Return the (X, Y) coordinate for the center point of the cell that contains the specified text.  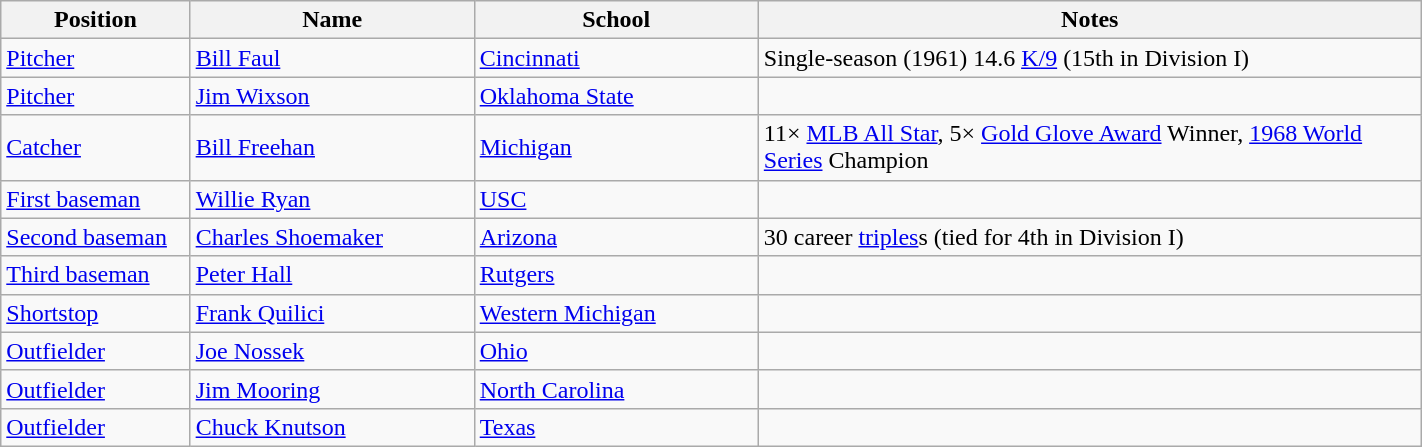
Second baseman (96, 237)
Willie Ryan (332, 199)
North Carolina (616, 389)
Cincinnati (616, 58)
Rutgers (616, 275)
Jim Wixson (332, 96)
Notes (1090, 20)
Oklahoma State (616, 96)
Frank Quilici (332, 313)
Texas (616, 427)
Shortstop (96, 313)
Third baseman (96, 275)
11× MLB All Star, 5× Gold Glove Award Winner, 1968 World Series Champion (1090, 148)
Position (96, 20)
Chuck Knutson (332, 427)
Peter Hall (332, 275)
Michigan (616, 148)
Arizona (616, 237)
Jim Mooring (332, 389)
First baseman (96, 199)
School (616, 20)
Single-season (1961) 14.6 K/9 (15th in Division I) (1090, 58)
Charles Shoemaker (332, 237)
Catcher (96, 148)
30 career tripless (tied for 4th in Division I) (1090, 237)
Bill Freehan (332, 148)
Ohio (616, 351)
Bill Faul (332, 58)
Western Michigan (616, 313)
USC (616, 199)
Joe Nossek (332, 351)
Name (332, 20)
